From the cell containing the given text, extract its center point as [x, y] coordinate. 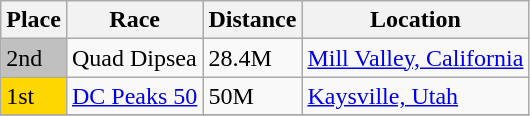
Race [134, 20]
1st [34, 96]
2nd [34, 58]
Distance [252, 20]
Place [34, 20]
50M [252, 96]
Quad Dipsea [134, 58]
28.4M [252, 58]
DC Peaks 50 [134, 96]
Mill Valley, California [416, 58]
Location [416, 20]
Kaysville, Utah [416, 96]
